Find where the given text appears and provide that cell's center as [x, y] coordinate. 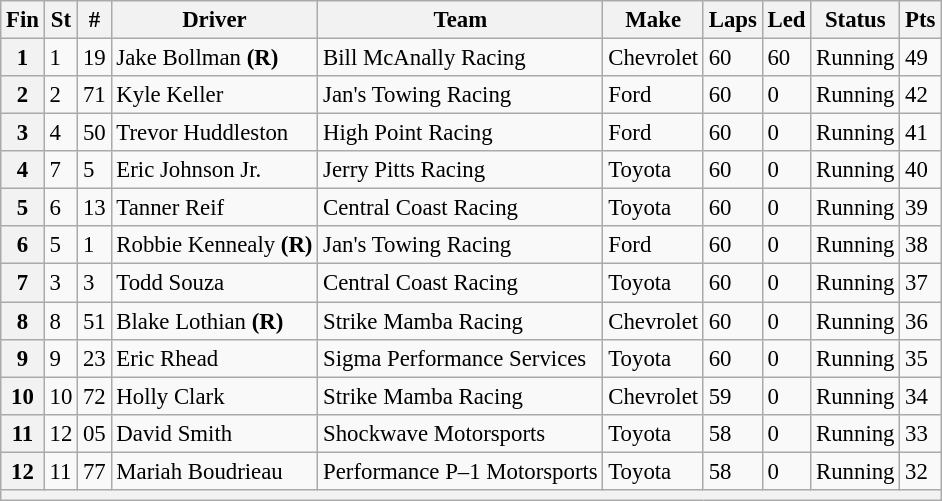
Bill McAnally Racing [460, 58]
Laps [732, 20]
# [94, 20]
Driver [214, 20]
Fin [23, 20]
Robbie Kennealy (R) [214, 245]
Todd Souza [214, 283]
Holly Clark [214, 396]
38 [920, 245]
Performance P–1 Motorsports [460, 471]
37 [920, 283]
Sigma Performance Services [460, 358]
Trevor Huddleston [214, 133]
34 [920, 396]
Kyle Keller [214, 95]
41 [920, 133]
Mariah Boudrieau [214, 471]
Blake Lothian (R) [214, 321]
77 [94, 471]
51 [94, 321]
23 [94, 358]
59 [732, 396]
David Smith [214, 433]
32 [920, 471]
40 [920, 170]
St [60, 20]
36 [920, 321]
71 [94, 95]
Jake Bollman (R) [214, 58]
39 [920, 208]
33 [920, 433]
Jerry Pitts Racing [460, 170]
Led [786, 20]
50 [94, 133]
42 [920, 95]
Eric Rhead [214, 358]
Team [460, 20]
72 [94, 396]
Status [856, 20]
35 [920, 358]
49 [920, 58]
Tanner Reif [214, 208]
Make [653, 20]
05 [94, 433]
19 [94, 58]
Pts [920, 20]
High Point Racing [460, 133]
Eric Johnson Jr. [214, 170]
Shockwave Motorsports [460, 433]
13 [94, 208]
